Return the [x, y] coordinate for the center point of the cell that contains the specified text.  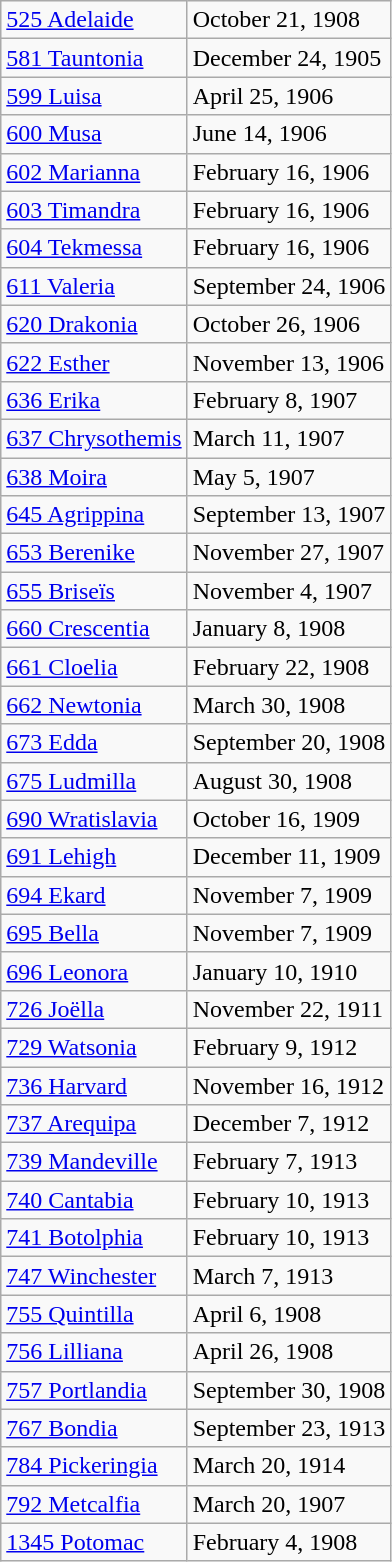
661 Cloelia [94, 667]
September 23, 1913 [289, 1428]
August 30, 1908 [289, 781]
December 11, 1909 [289, 857]
636 Erika [94, 400]
February 22, 1908 [289, 667]
November 16, 1912 [289, 1085]
February 4, 1908 [289, 1542]
673 Edda [94, 743]
726 Joëlla [94, 1009]
581 Tauntonia [94, 58]
740 Cantabia [94, 1200]
599 Luisa [94, 96]
June 14, 1906 [289, 134]
September 30, 1908 [289, 1390]
600 Musa [94, 134]
691 Lehigh [94, 857]
February 8, 1907 [289, 400]
696 Leonora [94, 971]
April 26, 1908 [289, 1352]
September 13, 1907 [289, 515]
March 30, 1908 [289, 705]
622 Esther [94, 362]
October 16, 1909 [289, 819]
September 20, 1908 [289, 743]
October 26, 1906 [289, 324]
April 25, 1906 [289, 96]
756 Lilliana [94, 1352]
792 Metcalfia [94, 1504]
April 6, 1908 [289, 1314]
784 Pickeringia [94, 1466]
525 Adelaide [94, 20]
757 Portlandia [94, 1390]
November 4, 1907 [289, 591]
736 Harvard [94, 1085]
603 Timandra [94, 210]
767 Bondia [94, 1428]
739 Mandeville [94, 1162]
February 7, 1913 [289, 1162]
747 Winchester [94, 1276]
November 27, 1907 [289, 553]
January 8, 1908 [289, 629]
638 Moira [94, 477]
March 20, 1907 [289, 1504]
755 Quintilla [94, 1314]
November 22, 1911 [289, 1009]
653 Berenike [94, 553]
October 21, 1908 [289, 20]
662 Newtonia [94, 705]
737 Arequipa [94, 1124]
675 Ludmilla [94, 781]
March 7, 1913 [289, 1276]
655 Briseïs [94, 591]
695 Bella [94, 933]
March 11, 1907 [289, 438]
741 Botolphia [94, 1238]
May 5, 1907 [289, 477]
690 Wratislavia [94, 819]
620 Drakonia [94, 324]
December 24, 1905 [289, 58]
645 Agrippina [94, 515]
602 Marianna [94, 172]
December 7, 1912 [289, 1124]
September 24, 1906 [289, 286]
729 Watsonia [94, 1047]
611 Valeria [94, 286]
March 20, 1914 [289, 1466]
November 13, 1906 [289, 362]
604 Tekmessa [94, 248]
1345 Potomac [94, 1542]
February 9, 1912 [289, 1047]
694 Ekard [94, 895]
January 10, 1910 [289, 971]
637 Chrysothemis [94, 438]
660 Crescentia [94, 629]
